For the text-containing cell, return its midpoint in (X, Y) coordinate format. 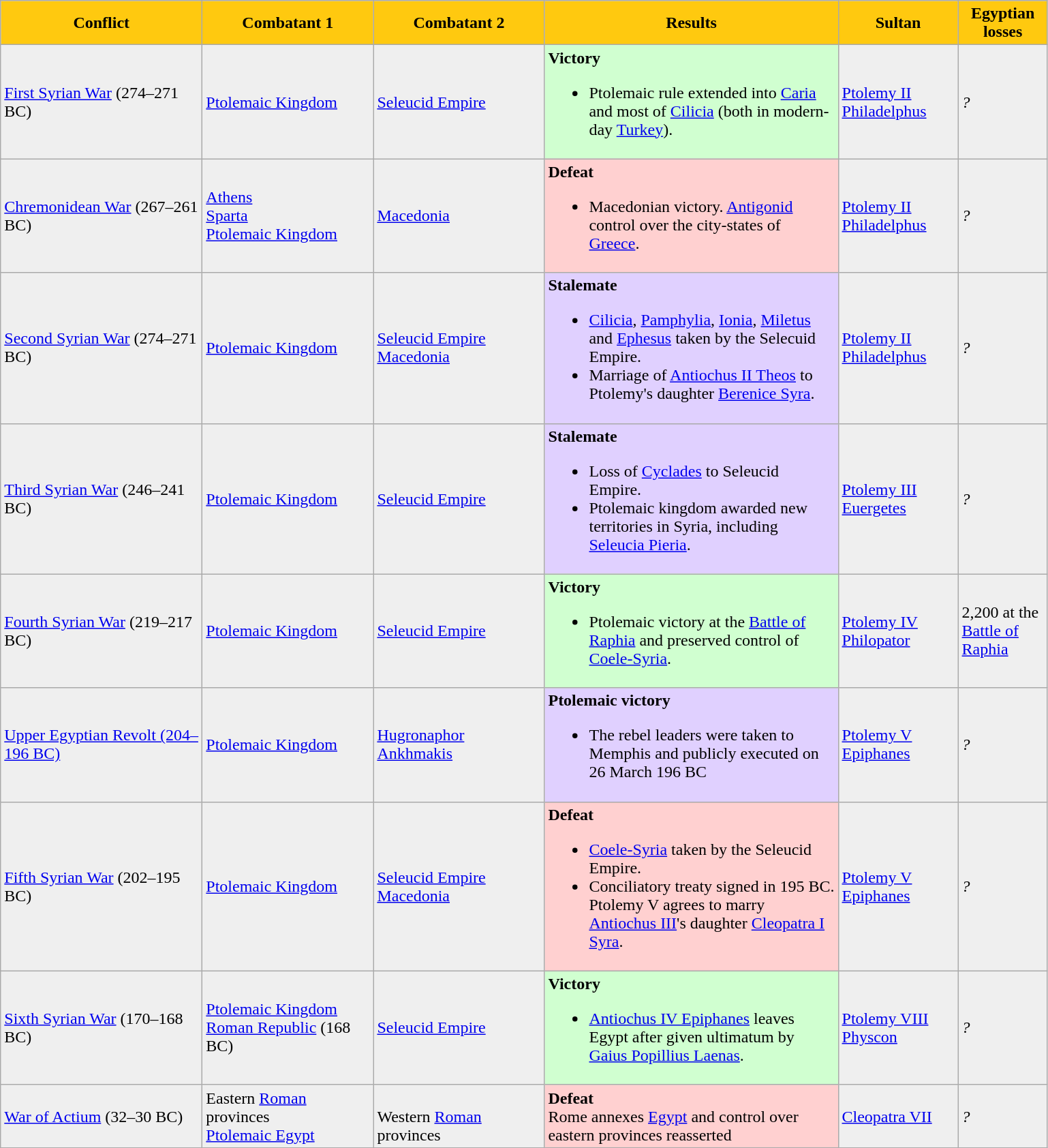
VictoryPtolemaic rule extended into Caria and most of Cilicia (both in modern-day Turkey). (691, 102)
AthensSpartaPtolemaic Kingdom (288, 215)
Combatant 1 (288, 23)
Ptolemy VIII Physcon (898, 1028)
Results (691, 23)
Eastern Roman provincesPtolemaic Egypt (288, 1116)
Macedonia (459, 215)
Hugronaphor Ankhmakis (459, 744)
War of Actium (32–30 BC) (102, 1116)
Sixth Syrian War (170–168 BC) (102, 1028)
DefeatMacedonian victory. Antigonid control over the city-states of Greece. (691, 215)
Ptolemaic victoryThe rebel leaders were taken to Memphis and publicly executed on 26 March 196 BC (691, 744)
Chremonidean War (267–261 BC) (102, 215)
First Syrian War (274–271 BC) (102, 102)
Ptolemy III Euergetes (898, 499)
Egyptianlosses (1003, 23)
2,200 at the Battle of Raphia (1003, 631)
Cleopatra VII (898, 1116)
Western Roman provinces (459, 1116)
Ptolemaic KingdomRoman Republic (168 BC) (288, 1028)
Combatant 2 (459, 23)
Fourth Syrian War (219–217 BC) (102, 631)
VictoryPtolemaic victory at the Battle of Raphia and preserved control of Coele-Syria. (691, 631)
Conflict (102, 23)
Sultan (898, 23)
DefeatRome annexes Egypt and control over eastern provinces reasserted (691, 1116)
Third Syrian War (246–241 BC) (102, 499)
Fifth Syrian War (202–195 BC) (102, 886)
VictoryAntiochus IV Epiphanes leaves Egypt after given ultimatum by Gaius Popillius Laenas. (691, 1028)
StalemateLoss of Cyclades to Seleucid Empire.Ptolemaic kingdom awarded new territories in Syria, including Seleucia Pieria. (691, 499)
Upper Egyptian Revolt (204–196 BC) (102, 744)
Second Syrian War (274–271 BC) (102, 348)
Ptolemy IV Philopator (898, 631)
